Determine the (x, y) coordinate at the center of the cell enclosing the given text.  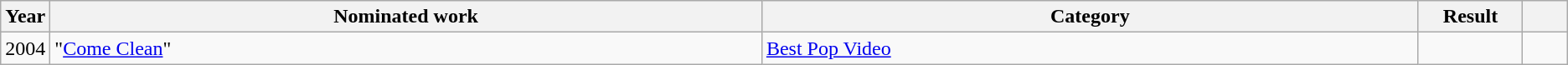
Category (1090, 17)
Year (25, 17)
"Come Clean" (406, 48)
Result (1471, 17)
Nominated work (406, 17)
2004 (25, 48)
Best Pop Video (1090, 48)
